Locate the cell with the specified text and output its (X, Y) center coordinate. 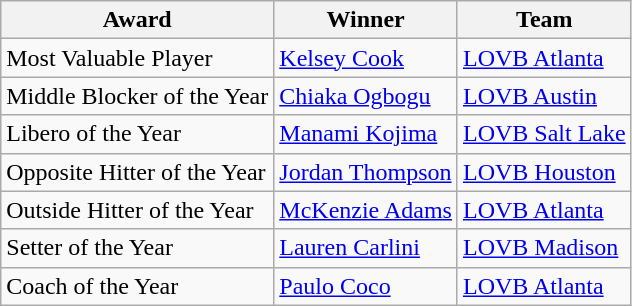
LOVB Houston (544, 172)
LOVB Madison (544, 248)
Paulo Coco (366, 286)
Manami Kojima (366, 134)
LOVB Austin (544, 96)
Libero of the Year (138, 134)
Jordan Thompson (366, 172)
Opposite Hitter of the Year (138, 172)
Winner (366, 20)
LOVB Salt Lake (544, 134)
Award (138, 20)
McKenzie Adams (366, 210)
Chiaka Ogbogu (366, 96)
Setter of the Year (138, 248)
Outside Hitter of the Year (138, 210)
Most Valuable Player (138, 58)
Lauren Carlini (366, 248)
Team (544, 20)
Middle Blocker of the Year (138, 96)
Kelsey Cook (366, 58)
Coach of the Year (138, 286)
